Return the (X, Y) coordinate for the center point of the cell that contains the specified text.  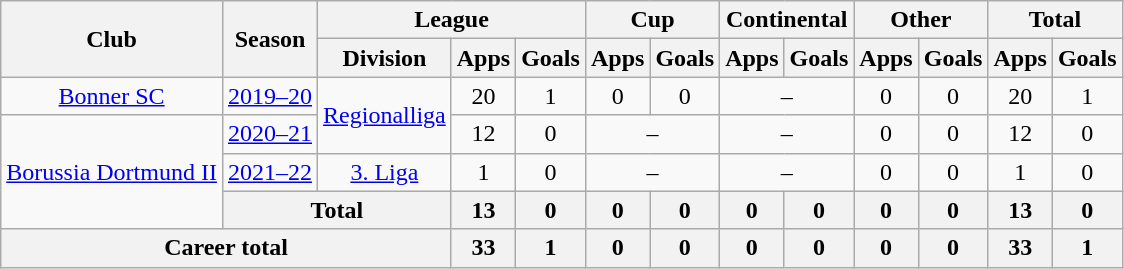
2020–21 (270, 134)
Division (385, 58)
Borussia Dortmund II (112, 172)
Bonner SC (112, 96)
League (452, 20)
Career total (226, 248)
Other (921, 20)
2019–20 (270, 96)
Continental (787, 20)
2021–22 (270, 172)
Cup (652, 20)
3. Liga (385, 172)
Regionalliga (385, 115)
Season (270, 39)
Club (112, 39)
